Output the [X, Y] coordinate of the center of the cell containing the given text.  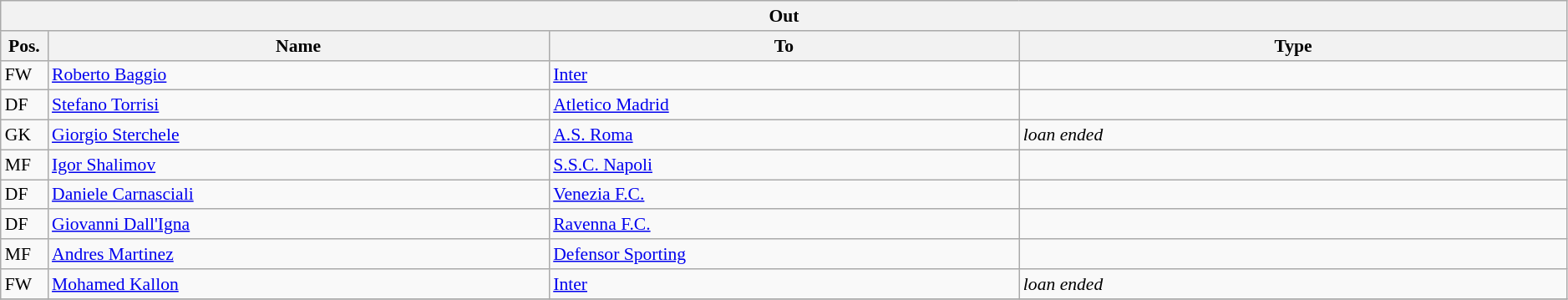
Giovanni Dall'Igna [298, 225]
Pos. [24, 46]
Roberto Baggio [298, 75]
Atletico Madrid [784, 105]
Daniele Carnasciali [298, 195]
S.S.C. Napoli [784, 165]
Type [1293, 46]
To [784, 46]
Stefano Torrisi [298, 105]
Andres Martinez [298, 254]
Out [784, 16]
Ravenna F.C. [784, 225]
Giorgio Sterchele [298, 135]
Mohamed Kallon [298, 284]
Igor Shalimov [298, 165]
GK [24, 135]
A.S. Roma [784, 135]
Venezia F.C. [784, 195]
Defensor Sporting [784, 254]
Name [298, 46]
